Determine the [X, Y] coordinate at the center of the cell enclosing the given text.  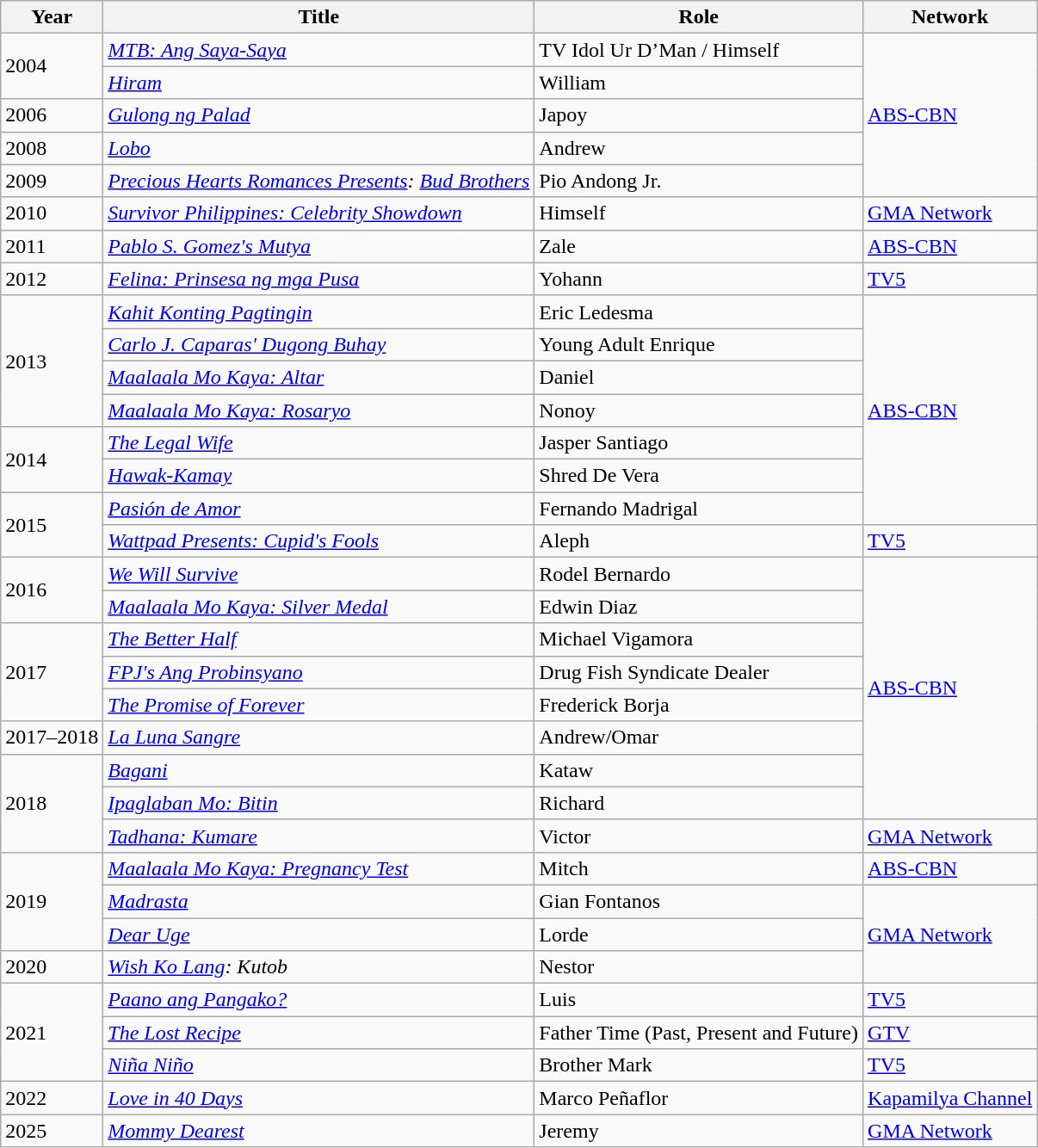
Mommy Dearest [318, 1131]
2015 [52, 525]
We Will Survive [318, 574]
Title [318, 17]
Nestor [699, 967]
2017–2018 [52, 738]
Year [52, 17]
2010 [52, 213]
Fernando Madrigal [699, 509]
2009 [52, 181]
TV Idol Ur D’Man / Himself [699, 50]
Brother Mark [699, 1065]
Pablo S. Gomez's Mutya [318, 246]
Young Adult Enrique [699, 344]
2018 [52, 803]
2025 [52, 1131]
Nonoy [699, 410]
Wattpad Presents: Cupid's Fools [318, 541]
MTB: Ang Saya-Saya [318, 50]
Bagani [318, 770]
Japoy [699, 115]
2014 [52, 460]
Wish Ko Lang: Kutob [318, 967]
Father Time (Past, Present and Future) [699, 1033]
Rodel Bernardo [699, 574]
2008 [52, 148]
Paano ang Pangako? [318, 1000]
2012 [52, 279]
Ipaglaban Mo: Bitin [318, 803]
Yohann [699, 279]
2022 [52, 1098]
Tadhana: Kumare [318, 836]
Survivor Philippines: Celebrity Showdown [318, 213]
Daniel [699, 377]
Gian Fontanos [699, 901]
Madrasta [318, 901]
Andrew/Omar [699, 738]
Felina: Prinsesa ng mga Pusa [318, 279]
Richard [699, 803]
Andrew [699, 148]
Maalaala Mo Kaya: Rosaryo [318, 410]
FPJ's Ang Probinsyano [318, 672]
2006 [52, 115]
Eric Ledesma [699, 312]
Maalaala Mo Kaya: Altar [318, 377]
2019 [52, 901]
Lorde [699, 934]
Maalaala Mo Kaya: Silver Medal [318, 607]
Aleph [699, 541]
Kataw [699, 770]
Lobo [318, 148]
Zale [699, 246]
2016 [52, 590]
Role [699, 17]
2004 [52, 66]
2013 [52, 361]
Kahit Konting Pagtingin [318, 312]
The Better Half [318, 639]
Shred De Vera [699, 476]
The Promise of Forever [318, 705]
The Legal Wife [318, 443]
The Lost Recipe [318, 1033]
Niña Niño [318, 1065]
2021 [52, 1033]
Drug Fish Syndicate Dealer [699, 672]
La Luna Sangre [318, 738]
Jasper Santiago [699, 443]
Hiram [318, 83]
William [699, 83]
Jeremy [699, 1131]
2011 [52, 246]
Carlo J. Caparas' Dugong Buhay [318, 344]
Pio Andong Jr. [699, 181]
2020 [52, 967]
Love in 40 Days [318, 1098]
Mitch [699, 868]
Luis [699, 1000]
Edwin Diaz [699, 607]
2017 [52, 672]
Marco Peñaflor [699, 1098]
Pasión de Amor [318, 509]
Network [950, 17]
Hawak-Kamay [318, 476]
GTV [950, 1033]
Frederick Borja [699, 705]
Maalaala Mo Kaya: Pregnancy Test [318, 868]
Gulong ng Palad [318, 115]
Kapamilya Channel [950, 1098]
Victor [699, 836]
Michael Vigamora [699, 639]
Dear Uge [318, 934]
Precious Hearts Romances Presents: Bud Brothers [318, 181]
Himself [699, 213]
